Capture the cell that displays the provided text and extract its [x, y] central coordinate. 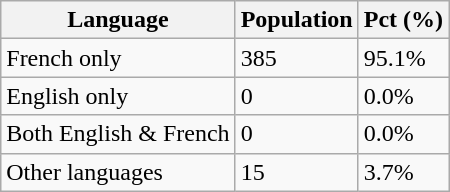
Pct (%) [403, 20]
Language [118, 20]
15 [296, 172]
French only [118, 58]
Both English & French [118, 134]
Other languages [118, 172]
English only [118, 96]
3.7% [403, 172]
95.1% [403, 58]
385 [296, 58]
Population [296, 20]
